Pinpoint the cell where the given text exists, returning its (X, Y) midpoint coordinate. 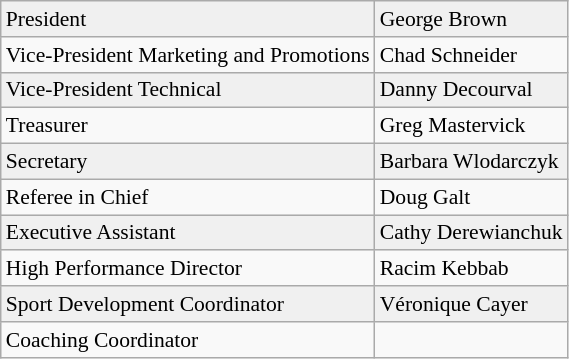
Racim Kebbab (472, 269)
Doug Galt (472, 197)
Coaching Coordinator (188, 340)
High Performance Director (188, 269)
Secretary (188, 162)
President (188, 19)
Referee in Chief (188, 197)
Danny Decourval (472, 90)
Sport Development Coordinator (188, 304)
Greg Mastervick (472, 126)
Executive Assistant (188, 233)
Barbara Wlodarczyk (472, 162)
Vice-President Technical (188, 90)
George Brown (472, 19)
Treasurer (188, 126)
Cathy Derewianchuk (472, 233)
Vice-President Marketing and Promotions (188, 55)
Véronique Cayer (472, 304)
Chad Schneider (472, 55)
